For the text-containing cell, return its midpoint in [X, Y] coordinate format. 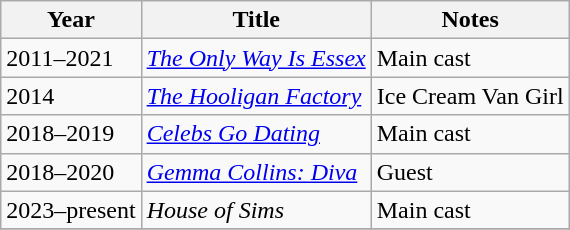
2018–2019 [71, 134]
Celebs Go Dating [256, 134]
House of Sims [256, 210]
Guest [470, 172]
2011–2021 [71, 58]
Year [71, 20]
Ice Cream Van Girl [470, 96]
Gemma Collins: Diva [256, 172]
Title [256, 20]
2018–2020 [71, 172]
2014 [71, 96]
Notes [470, 20]
The Only Way Is Essex [256, 58]
2023–present [71, 210]
The Hooligan Factory [256, 96]
